Return (X, Y) of the center of cell containing provided text 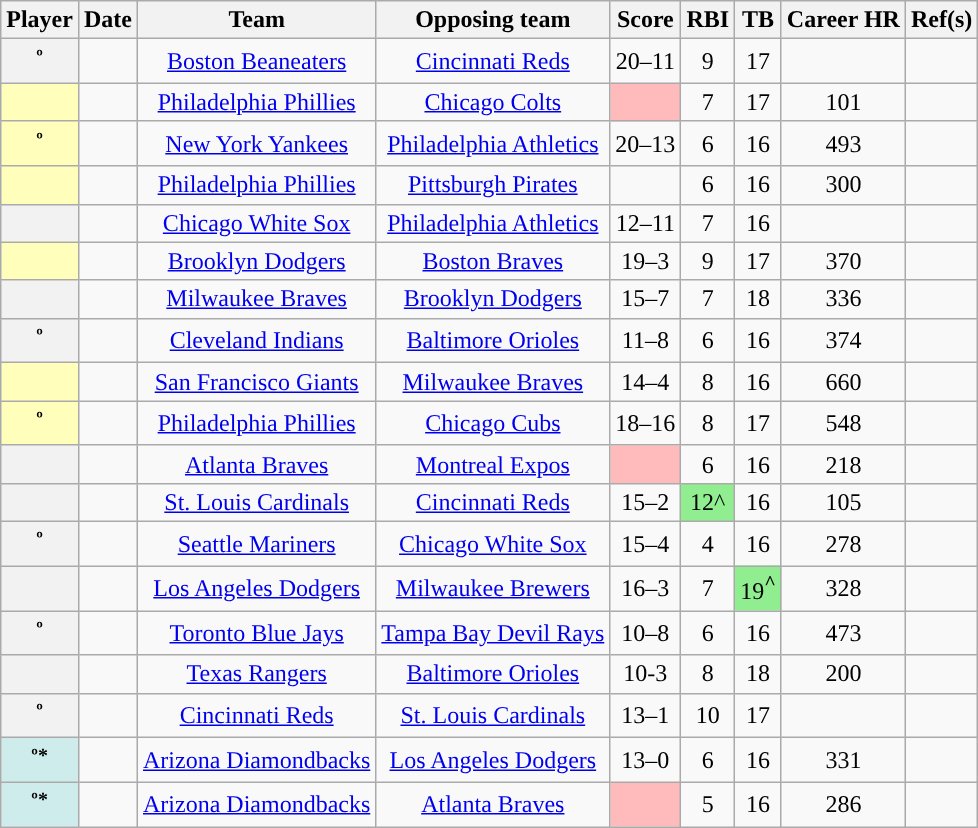
16–3 (646, 588)
370 (843, 261)
10 (708, 716)
San Francisco Giants (256, 382)
10–8 (646, 634)
374 (843, 340)
Player (40, 20)
331 (843, 760)
11–8 (646, 340)
101 (843, 102)
Milwaukee Brewers (493, 588)
Toronto Blue Jays (256, 634)
218 (843, 464)
Boston Braves (493, 261)
19–3 (646, 261)
336 (843, 299)
13–1 (646, 716)
4 (708, 544)
286 (843, 804)
19^ (758, 588)
12–11 (646, 223)
278 (843, 544)
Opposing team (493, 20)
New York Yankees (256, 144)
Ref(s) (941, 20)
Pittsburgh Pirates (493, 185)
RBI (708, 20)
Seattle Mariners (256, 544)
20–13 (646, 144)
Cleveland Indians (256, 340)
Boston Beaneaters (256, 62)
Tampa Bay Devil Rays (493, 634)
12^ (708, 502)
660 (843, 382)
Team (256, 20)
10-3 (646, 674)
Montreal Expos (493, 464)
200 (843, 674)
Chicago Cubs (493, 424)
328 (843, 588)
300 (843, 185)
20–11 (646, 62)
Score (646, 20)
14–4 (646, 382)
TB (758, 20)
473 (843, 634)
Date (108, 20)
15–4 (646, 544)
Chicago Colts (493, 102)
493 (843, 144)
548 (843, 424)
Texas Rangers (256, 674)
105 (843, 502)
13–0 (646, 760)
18–16 (646, 424)
5 (708, 804)
Career HR (843, 20)
15–7 (646, 299)
15–2 (646, 502)
